For the text-containing cell, return its midpoint in [x, y] coordinate format. 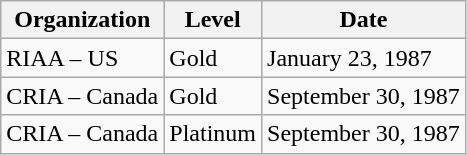
Date [364, 20]
Platinum [213, 134]
RIAA – US [82, 58]
Level [213, 20]
January 23, 1987 [364, 58]
Organization [82, 20]
